Return (X, Y) of the center of cell containing provided text 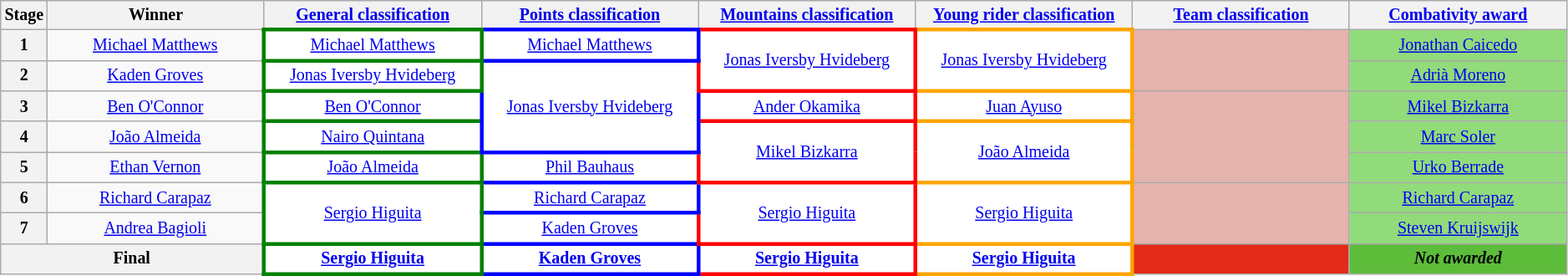
Ander Okamika (807, 106)
7 (24, 228)
Mountains classification (807, 15)
General classification (373, 15)
Urko Berrade (1458, 167)
6 (24, 197)
Jonathan Caicedo (1458, 45)
Team classification (1241, 15)
1 (24, 45)
Combativity award (1458, 15)
Juan Ayuso (1024, 106)
Adrià Moreno (1458, 76)
Steven Kruijswijk (1458, 228)
2 (24, 76)
Nairo Quintana (373, 136)
4 (24, 136)
3 (24, 106)
Not awarded (1458, 258)
Ethan Vernon (155, 167)
Points classification (590, 15)
Young rider classification (1024, 15)
Winner (155, 15)
5 (24, 167)
Marc Soler (1458, 136)
Andrea Bagioli (155, 228)
Stage (24, 15)
Final (132, 258)
Phil Bauhaus (590, 167)
